Scan for the cell matching the given text and deliver its [x, y] coordinate at center. 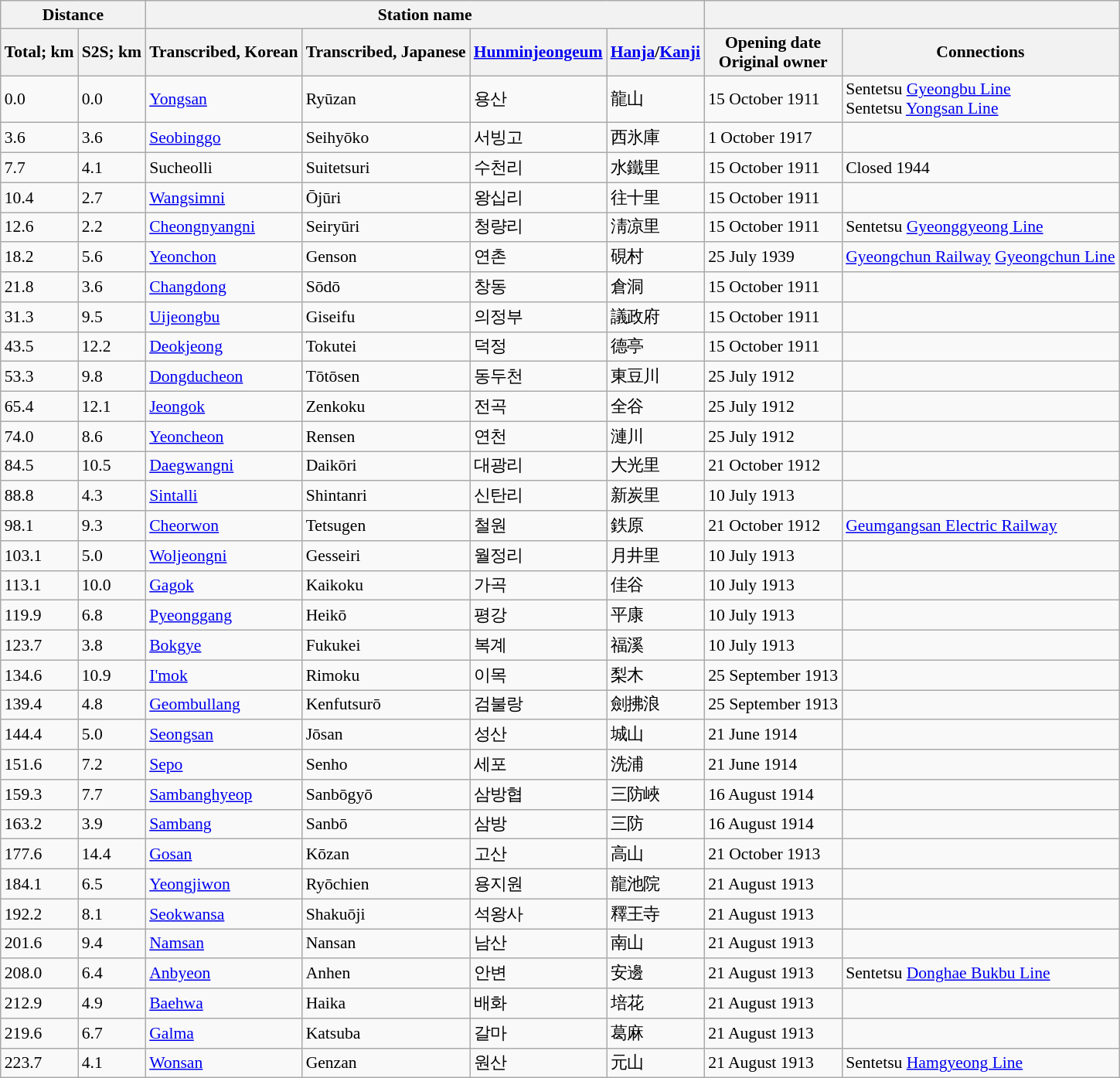
9.8 [112, 377]
Sentetsu Gyeonggyeong Line [980, 227]
Katsuba [386, 1034]
Haika [386, 1003]
S2S; km [112, 53]
Rimoku [386, 675]
수천리 [538, 168]
212.9 [39, 1003]
福溪 [655, 646]
성산 [538, 736]
184.1 [39, 884]
Gosan [223, 855]
10.5 [112, 467]
Sanbō [386, 824]
Shintanri [386, 496]
9.4 [112, 944]
21 October 1913 [773, 855]
Heikō [386, 615]
6.7 [112, 1034]
6.4 [112, 974]
德亭 [655, 346]
208.0 [39, 974]
134.6 [39, 675]
Geombullang [223, 705]
8.6 [112, 436]
동두천 [538, 377]
14.4 [112, 855]
Seiryūri [386, 227]
10.4 [39, 198]
Deokjeong [223, 346]
議政府 [655, 317]
163.2 [39, 824]
3.8 [112, 646]
劍拂浪 [655, 705]
Ryūzan [386, 99]
Ryōchien [386, 884]
123.7 [39, 646]
74.0 [39, 436]
왕십리 [538, 198]
12.2 [112, 346]
Tetsugen [386, 525]
培花 [655, 1003]
Seobinggo [223, 138]
Yeongjiwon [223, 884]
龍山 [655, 99]
東豆川 [655, 377]
往十里 [655, 198]
南山 [655, 944]
元山 [655, 1063]
洗浦 [655, 765]
Anhen [386, 974]
10.9 [112, 675]
9.3 [112, 525]
남산 [538, 944]
연천 [538, 436]
삼방 [538, 824]
177.6 [39, 855]
9.5 [112, 317]
Sepo [223, 765]
Daikōri [386, 467]
3.9 [112, 824]
1 October 1917 [773, 138]
Gyeongchun Railway Gyeongchun Line [980, 258]
Yongsan [223, 99]
65.4 [39, 406]
Seihyōko [386, 138]
2.2 [112, 227]
Distance [73, 15]
223.7 [39, 1063]
7.2 [112, 765]
덕정 [538, 346]
배화 [538, 1003]
城山 [655, 736]
대광리 [538, 467]
4.8 [112, 705]
Bokgye [223, 646]
84.5 [39, 467]
6.8 [112, 615]
21.8 [39, 287]
Nansan [386, 944]
113.1 [39, 586]
Cheongnyangni [223, 227]
88.8 [39, 496]
梨木 [655, 675]
Sentetsu Gyeongbu LineSentetsu Yongsan Line [980, 99]
Jeongok [223, 406]
水鐵里 [655, 168]
Anbyeon [223, 974]
Station name [425, 15]
佳谷 [655, 586]
철원 [538, 525]
Tokutei [386, 346]
Hunminjeongeum [538, 53]
Suitetsuri [386, 168]
Transcribed, Korean [223, 53]
Tōtōsen [386, 377]
Hanja/Kanji [655, 53]
Sentetsu Donghae Bukbu Line [980, 974]
139.4 [39, 705]
192.2 [39, 913]
Opening dateOriginal owner [773, 53]
Senho [386, 765]
갈마 [538, 1034]
Gagok [223, 586]
신탄리 [538, 496]
Gesseiri [386, 556]
Giseifu [386, 317]
葛麻 [655, 1034]
연촌 [538, 258]
4.3 [112, 496]
4.9 [112, 1003]
新炭里 [655, 496]
석왕사 [538, 913]
三防 [655, 824]
Fukukei [386, 646]
鉄原 [655, 525]
용지원 [538, 884]
31.3 [39, 317]
43.5 [39, 346]
안변 [538, 974]
53.3 [39, 377]
전곡 [538, 406]
Genzan [386, 1063]
Galma [223, 1034]
Sentetsu Hamgyeong Line [980, 1063]
Wonsan [223, 1063]
龍池院 [655, 884]
복계 [538, 646]
Zenkoku [386, 406]
98.1 [39, 525]
Sanbōgyō [386, 794]
Total; km [39, 53]
12.1 [112, 406]
西氷庫 [655, 138]
6.5 [112, 884]
Sintalli [223, 496]
평강 [538, 615]
Uijeongbu [223, 317]
淸凉里 [655, 227]
Seokwansa [223, 913]
Sambang [223, 824]
安邊 [655, 974]
151.6 [39, 765]
219.6 [39, 1034]
Yeonchon [223, 258]
2.7 [112, 198]
고산 [538, 855]
삼방협 [538, 794]
25 July 1939 [773, 258]
12.6 [39, 227]
8.1 [112, 913]
Genson [386, 258]
倉洞 [655, 287]
용산 [538, 99]
硯村 [655, 258]
Geumgangsan Electric Railway [980, 525]
Wangsimni [223, 198]
Transcribed, Japanese [386, 53]
Closed 1944 [980, 168]
Connections [980, 53]
청량리 [538, 227]
Woljeongni [223, 556]
Changdong [223, 287]
159.3 [39, 794]
5.6 [112, 258]
10.0 [112, 586]
Rensen [386, 436]
Yeoncheon [223, 436]
Baehwa [223, 1003]
18.2 [39, 258]
大光里 [655, 467]
Dongducheon [223, 377]
가곡 [538, 586]
의정부 [538, 317]
Sambanghyeop [223, 794]
Ōjūri [386, 198]
高山 [655, 855]
Kenfutsurō [386, 705]
월정리 [538, 556]
I'mok [223, 675]
月井里 [655, 556]
검불랑 [538, 705]
Kōzan [386, 855]
201.6 [39, 944]
Cheorwon [223, 525]
119.9 [39, 615]
서빙고 [538, 138]
창동 [538, 287]
103.1 [39, 556]
Sōdō [386, 287]
Seongsan [223, 736]
Kaikoku [386, 586]
Shakuōji [386, 913]
Jōsan [386, 736]
漣川 [655, 436]
144.4 [39, 736]
Pyeonggang [223, 615]
원산 [538, 1063]
平康 [655, 615]
三防峽 [655, 794]
세포 [538, 765]
이목 [538, 675]
Namsan [223, 944]
Sucheolli [223, 168]
Daegwangni [223, 467]
釋王寺 [655, 913]
全谷 [655, 406]
